Find where the given text appears and provide that cell's center as [x, y] coordinate. 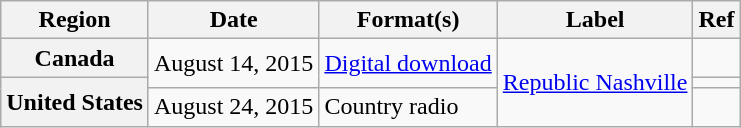
Republic Nashville [595, 82]
United States [75, 102]
Ref [716, 20]
Format(s) [408, 20]
Region [75, 20]
August 24, 2015 [233, 107]
Canada [75, 58]
Label [595, 20]
Country radio [408, 107]
Date [233, 20]
Digital download [408, 64]
August 14, 2015 [233, 64]
